Search for the cell housing the specified text and yield its [x, y] center coordinate. 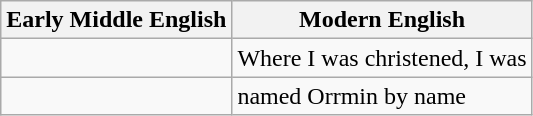
named Orrmin by name [382, 96]
Modern English [382, 20]
Where I was christened, I was [382, 58]
Early Middle English [116, 20]
